Provide the [x, y] coordinate of the cell's center where the given text is located.  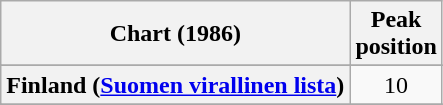
Finland (Suomen virallinen lista) [176, 85]
10 [396, 85]
Peak position [396, 34]
Chart (1986) [176, 34]
